For the text-containing cell, return its midpoint in (x, y) coordinate format. 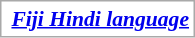
Fiji Hindi language (100, 18)
